Determine the [x, y] coordinate at the center of the cell enclosing the given text.  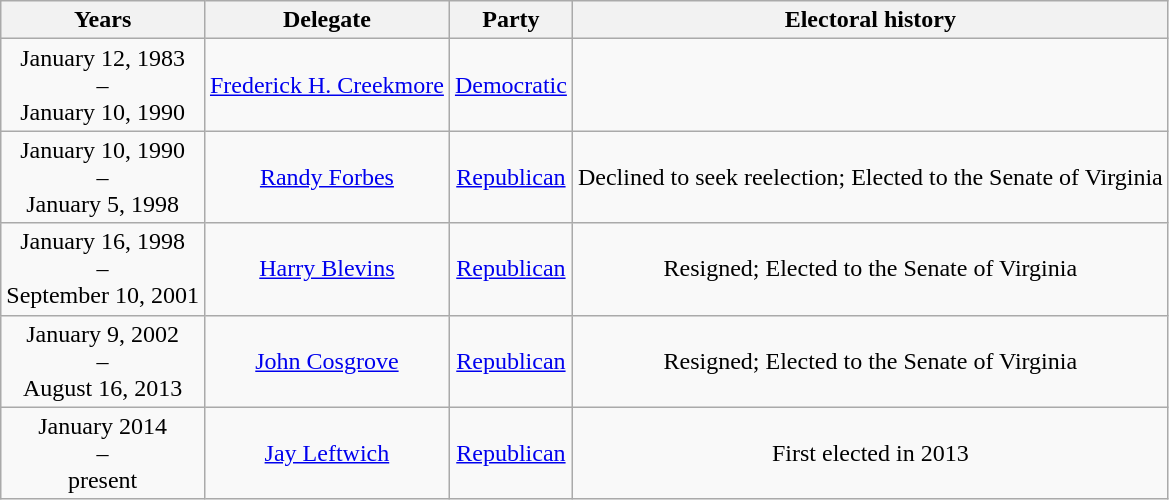
Years [103, 20]
John Cosgrove [326, 361]
Frederick H. Creekmore [326, 85]
First elected in 2013 [870, 453]
Declined to seek reelection; Elected to the Senate of Virginia [870, 177]
Delegate [326, 20]
Democratic [510, 85]
Harry Blevins [326, 269]
January 10, 1990–January 5, 1998 [103, 177]
January 9, 2002–August 16, 2013 [103, 361]
Randy Forbes [326, 177]
January 2014–present [103, 453]
January 16, 1998–September 10, 2001 [103, 269]
Jay Leftwich [326, 453]
Electoral history [870, 20]
Party [510, 20]
January 12, 1983–January 10, 1990 [103, 85]
